Return [X, Y] of the center of cell containing provided text 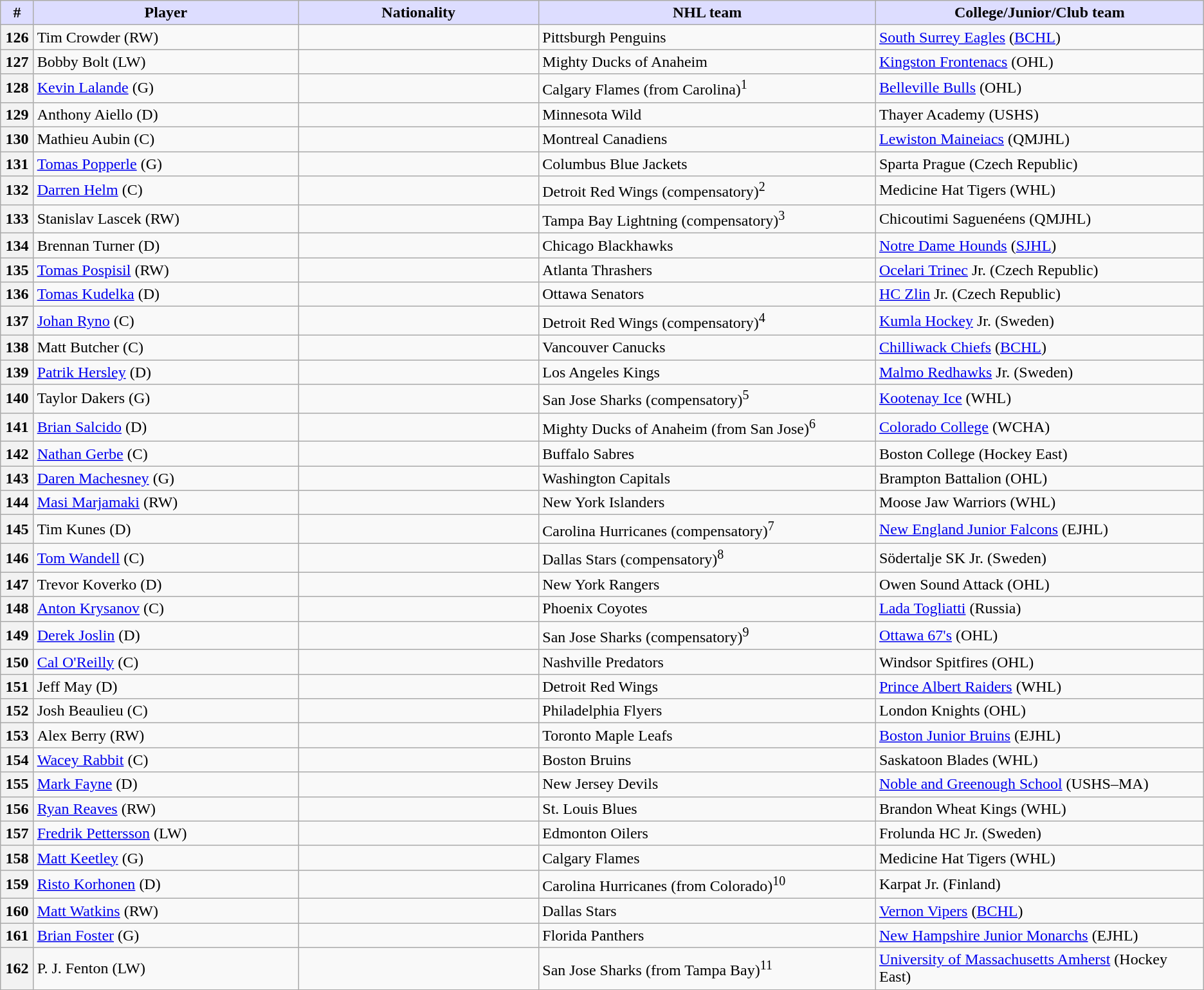
156 [17, 809]
New Hampshire Junior Monarchs (EJHL) [1039, 935]
153 [17, 735]
154 [17, 760]
Noble and Greenough School (USHS–MA) [1039, 784]
New York Islanders [707, 503]
Nathan Gerbe (C) [166, 454]
140 [17, 399]
Chilliwack Chiefs (BCHL) [1039, 348]
146 [17, 558]
Tomas Popperle (G) [166, 164]
Derek Joslin (D) [166, 635]
San Jose Sharks (from Tampa Bay)11 [707, 968]
New York Rangers [707, 584]
Kumla Hockey Jr. (Sweden) [1039, 321]
HC Zlin Jr. (Czech Republic) [1039, 294]
Kevin Lalande (G) [166, 89]
San Jose Sharks (compensatory)9 [707, 635]
Detroit Red Wings [707, 687]
127 [17, 62]
Karpat Jr. (Finland) [1039, 885]
Mathieu Aubin (C) [166, 139]
Tomas Kudelka (D) [166, 294]
Mighty Ducks of Anaheim (from San Jose)6 [707, 427]
Brian Salcido (D) [166, 427]
Toronto Maple Leafs [707, 735]
Moose Jaw Warriors (WHL) [1039, 503]
Darren Helm (C) [166, 190]
Detroit Red Wings (compensatory)2 [707, 190]
Risto Korhonen (D) [166, 885]
College/Junior/Club team [1039, 13]
Brian Foster (G) [166, 935]
Chicoutimi Saguenéens (QMJHL) [1039, 219]
Carolina Hurricanes (compensatory)7 [707, 530]
162 [17, 968]
Boston College (Hockey East) [1039, 454]
Lada Togliatti (Russia) [1039, 609]
Tim Crowder (RW) [166, 37]
Patrik Hersley (D) [166, 372]
155 [17, 784]
Brandon Wheat Kings (WHL) [1039, 809]
Detroit Red Wings (compensatory)4 [707, 321]
152 [17, 711]
Cal O'Reilly (C) [166, 662]
Södertalje SK Jr. (Sweden) [1039, 558]
Anton Krysanov (C) [166, 609]
# [17, 13]
145 [17, 530]
138 [17, 348]
Phoenix Coyotes [707, 609]
Tom Wandell (C) [166, 558]
134 [17, 246]
Philadelphia Flyers [707, 711]
Columbus Blue Jackets [707, 164]
160 [17, 911]
Fredrik Pettersson (LW) [166, 833]
New England Junior Falcons (EJHL) [1039, 530]
137 [17, 321]
Buffalo Sabres [707, 454]
San Jose Sharks (compensatory)5 [707, 399]
Boston Bruins [707, 760]
128 [17, 89]
University of Massachusetts Amherst (Hockey East) [1039, 968]
Chicago Blackhawks [707, 246]
Minnesota Wild [707, 114]
Saskatoon Blades (WHL) [1039, 760]
Ocelari Trinec Jr. (Czech Republic) [1039, 270]
NHL team [707, 13]
161 [17, 935]
Mighty Ducks of Anaheim [707, 62]
Colorado College (WCHA) [1039, 427]
Ottawa Senators [707, 294]
132 [17, 190]
Brennan Turner (D) [166, 246]
Vernon Vipers (BCHL) [1039, 911]
Tampa Bay Lightning (compensatory)3 [707, 219]
Edmonton Oilers [707, 833]
Kootenay Ice (WHL) [1039, 399]
157 [17, 833]
Taylor Dakers (G) [166, 399]
Jeff May (D) [166, 687]
150 [17, 662]
Ryan Reaves (RW) [166, 809]
129 [17, 114]
133 [17, 219]
Frolunda HC Jr. (Sweden) [1039, 833]
Anthony Aiello (D) [166, 114]
Dallas Stars (compensatory)8 [707, 558]
Washington Capitals [707, 478]
158 [17, 858]
St. Louis Blues [707, 809]
Tim Kunes (D) [166, 530]
Pittsburgh Penguins [707, 37]
Boston Junior Bruins (EJHL) [1039, 735]
London Knights (OHL) [1039, 711]
Atlanta Thrashers [707, 270]
Owen Sound Attack (OHL) [1039, 584]
Prince Albert Raiders (WHL) [1039, 687]
136 [17, 294]
149 [17, 635]
P. J. Fenton (LW) [166, 968]
Nashville Predators [707, 662]
148 [17, 609]
Thayer Academy (USHS) [1039, 114]
Vancouver Canucks [707, 348]
Ottawa 67's (OHL) [1039, 635]
Nationality [419, 13]
151 [17, 687]
142 [17, 454]
Belleville Bulls (OHL) [1039, 89]
Alex Berry (RW) [166, 735]
135 [17, 270]
South Surrey Eagles (BCHL) [1039, 37]
Calgary Flames (from Carolina)1 [707, 89]
159 [17, 885]
Bobby Bolt (LW) [166, 62]
130 [17, 139]
Mark Fayne (D) [166, 784]
Sparta Prague (Czech Republic) [1039, 164]
Wacey Rabbit (C) [166, 760]
147 [17, 584]
Lewiston Maineiacs (QMJHL) [1039, 139]
Josh Beaulieu (C) [166, 711]
126 [17, 37]
Johan Ryno (C) [166, 321]
Dallas Stars [707, 911]
Los Angeles Kings [707, 372]
141 [17, 427]
Calgary Flames [707, 858]
Matt Watkins (RW) [166, 911]
Daren Machesney (G) [166, 478]
Florida Panthers [707, 935]
Notre Dame Hounds (SJHL) [1039, 246]
143 [17, 478]
Carolina Hurricanes (from Colorado)10 [707, 885]
Player [166, 13]
Trevor Koverko (D) [166, 584]
131 [17, 164]
Stanislav Lascek (RW) [166, 219]
Windsor Spitfires (OHL) [1039, 662]
139 [17, 372]
New Jersey Devils [707, 784]
144 [17, 503]
Brampton Battalion (OHL) [1039, 478]
Tomas Pospisil (RW) [166, 270]
Montreal Canadiens [707, 139]
Matt Keetley (G) [166, 858]
Kingston Frontenacs (OHL) [1039, 62]
Masi Marjamaki (RW) [166, 503]
Malmo Redhawks Jr. (Sweden) [1039, 372]
Matt Butcher (C) [166, 348]
